Provide the [X, Y] coordinate of the cell's center where the given text is located.  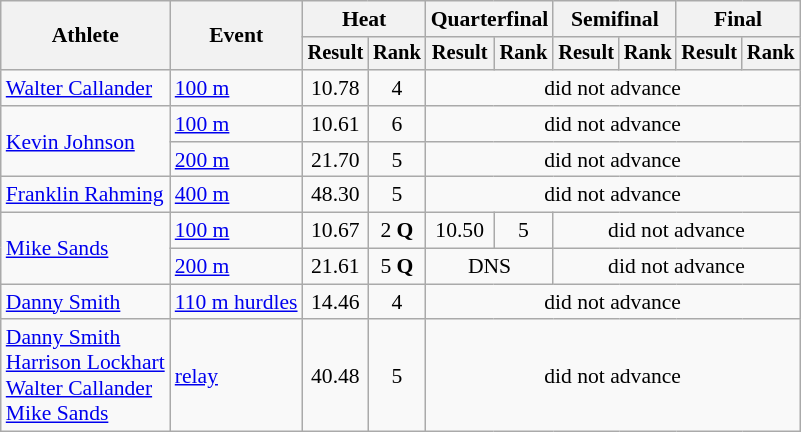
Danny SmithHarrison LockhartWalter CallanderMike Sands [86, 376]
Event [236, 36]
Mike Sands [86, 248]
10.50 [460, 231]
Walter Callander [86, 88]
10.61 [336, 124]
5 Q [397, 267]
21.61 [336, 267]
relay [236, 376]
10.67 [336, 231]
21.70 [336, 160]
14.46 [336, 302]
Kevin Johnson [86, 142]
Final [738, 19]
Franklin Rahming [86, 195]
DNS [490, 267]
400 m [236, 195]
2 Q [397, 231]
110 m hurdles [236, 302]
Quarterfinal [490, 19]
10.78 [336, 88]
40.48 [336, 376]
Danny Smith [86, 302]
6 [397, 124]
Semifinal [614, 19]
48.30 [336, 195]
Heat [364, 19]
Athlete [86, 36]
